Find where the given text appears and provide that cell's center as (X, Y) coordinate. 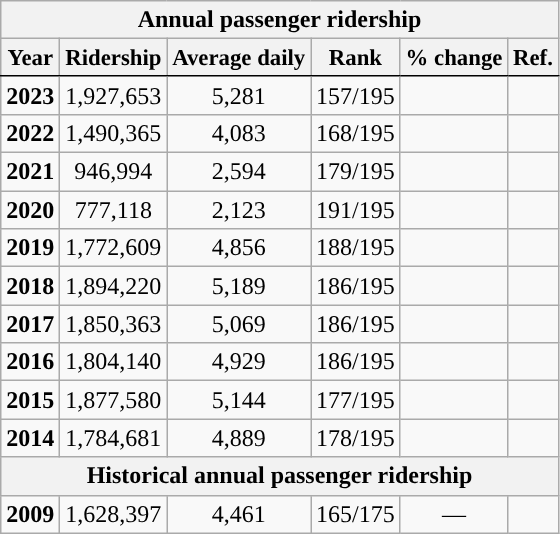
Ridership (114, 58)
4,889 (239, 438)
1,628,397 (114, 514)
179/195 (356, 172)
1,784,681 (114, 438)
2014 (30, 438)
2022 (30, 133)
777,118 (114, 210)
2,594 (239, 172)
2017 (30, 324)
2016 (30, 362)
1,927,653 (114, 95)
191/195 (356, 210)
2019 (30, 248)
2018 (30, 286)
188/195 (356, 248)
178/195 (356, 438)
4,461 (239, 514)
1,877,580 (114, 400)
% change (454, 58)
4,083 (239, 133)
5,281 (239, 95)
2015 (30, 400)
2,123 (239, 210)
Rank (356, 58)
Annual passenger ridership (280, 20)
2020 (30, 210)
1,850,363 (114, 324)
157/195 (356, 95)
Historical annual passenger ridership (280, 476)
Ref. (533, 58)
Year (30, 58)
168/195 (356, 133)
2009 (30, 514)
Average daily (239, 58)
4,856 (239, 248)
1,804,140 (114, 362)
5,144 (239, 400)
4,929 (239, 362)
1,772,609 (114, 248)
165/175 (356, 514)
177/195 (356, 400)
1,894,220 (114, 286)
5,069 (239, 324)
5,189 (239, 286)
— (454, 514)
2023 (30, 95)
2021 (30, 172)
1,490,365 (114, 133)
946,994 (114, 172)
